Scan for the cell matching the given text and deliver its [X, Y] coordinate at center. 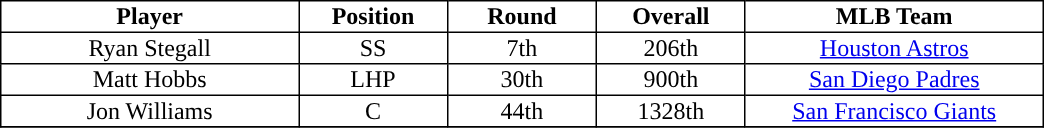
206th [670, 48]
44th [522, 111]
Houston Astros [894, 48]
Player [150, 17]
Ryan Stegall [150, 48]
7th [522, 48]
30th [522, 80]
C [374, 111]
Matt Hobbs [150, 80]
SS [374, 48]
900th [670, 80]
Overall [670, 17]
MLB Team [894, 17]
Jon Williams [150, 111]
San Francisco Giants [894, 111]
1328th [670, 111]
Position [374, 17]
San Diego Padres [894, 80]
LHP [374, 80]
Round [522, 17]
